Detect which cell encompasses the target text, then output its (X, Y) center coordinate. 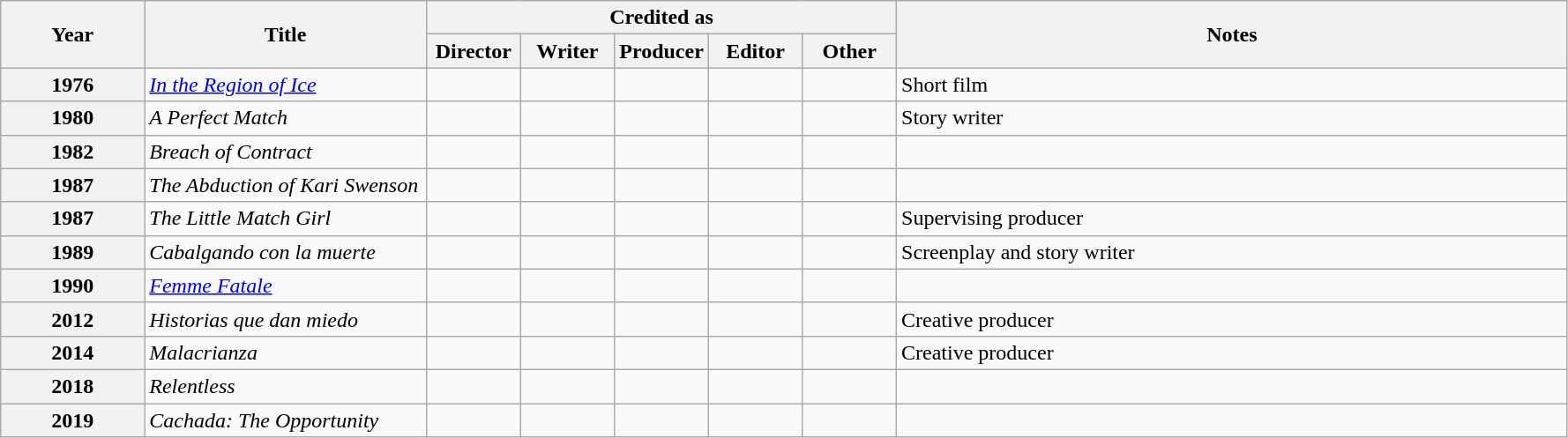
Cabalgando con la muerte (286, 252)
Story writer (1233, 118)
Short film (1233, 85)
Title (286, 34)
1989 (72, 252)
A Perfect Match (286, 118)
Cachada: The Opportunity (286, 420)
Historias que dan miedo (286, 319)
1980 (72, 118)
Year (72, 34)
Director (474, 51)
1976 (72, 85)
Other (850, 51)
Producer (661, 51)
Notes (1233, 34)
2014 (72, 353)
Femme Fatale (286, 286)
2019 (72, 420)
1982 (72, 152)
The Little Match Girl (286, 219)
Breach of Contract (286, 152)
1990 (72, 286)
In the Region of Ice (286, 85)
Credited as (661, 18)
Malacrianza (286, 353)
2012 (72, 319)
Relentless (286, 386)
Screenplay and story writer (1233, 252)
2018 (72, 386)
The Abduction of Kari Swenson (286, 185)
Supervising producer (1233, 219)
Editor (755, 51)
Writer (568, 51)
